Search for the cell housing the specified text and yield its (X, Y) center coordinate. 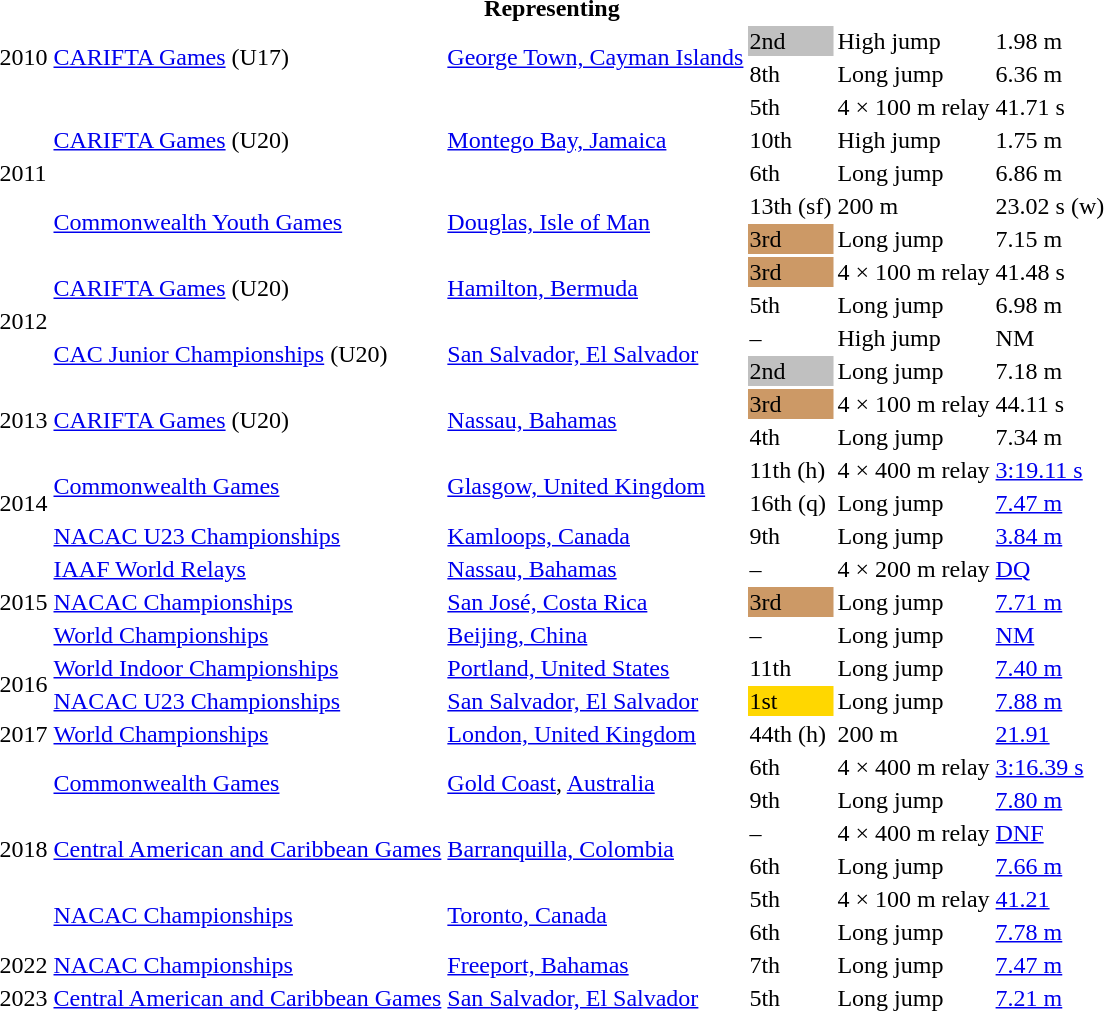
44th (h) (790, 734)
11th (790, 668)
San José, Costa Rica (596, 602)
Glasgow, United Kingdom (596, 486)
Central American and Caribbean Games (248, 850)
4 × 200 m relay (914, 569)
Montego Bay, Jamaica (596, 140)
IAAF World Relays (248, 569)
Toronto, Canada (596, 916)
Gold Coast, Australia (596, 784)
16th (q) (790, 503)
Barranquilla, Colombia (596, 850)
Freeport, Bahamas (596, 965)
Kamloops, Canada (596, 536)
11th (h) (790, 470)
13th (sf) (790, 206)
Commonwealth Youth Games (248, 222)
4th (790, 437)
World Indoor Championships (248, 668)
CARIFTA Games (U17) (248, 58)
Beijing, China (596, 635)
8th (790, 74)
London, United Kingdom (596, 734)
Hamilton, Bermuda (596, 288)
CAC Junior Championships (U20) (248, 354)
1st (790, 701)
Douglas, Isle of Man (596, 222)
10th (790, 140)
7th (790, 965)
George Town, Cayman Islands (596, 58)
Portland, United States (596, 668)
